Output the [X, Y] coordinate of the center of the cell containing the given text.  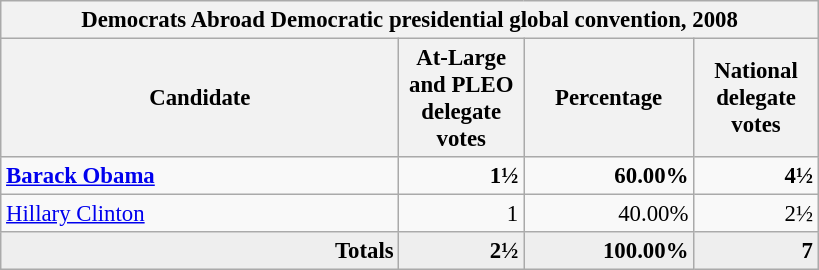
7 [756, 251]
Percentage [609, 98]
Candidate [200, 98]
4½ [756, 176]
40.00% [609, 214]
1½ [462, 176]
Hillary Clinton [200, 214]
Totals [200, 251]
At-Large and PLEO delegate votes [462, 98]
Barack Obama [200, 176]
60.00% [609, 176]
Democrats Abroad Democratic presidential global convention, 2008 [410, 20]
National delegate votes [756, 98]
100.00% [609, 251]
1 [462, 214]
